From the cell containing the given text, extract its center point as (x, y) coordinate. 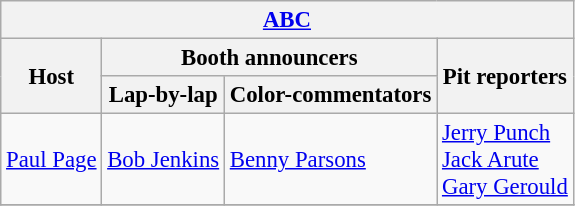
Color-commentators (330, 95)
Bob Jenkins (164, 160)
Host (52, 76)
Pit reporters (505, 76)
Benny Parsons (330, 160)
ABC (287, 20)
Paul Page (52, 160)
Booth announcers (270, 58)
Jerry Punch Jack Arute Gary Gerould (505, 160)
Lap-by-lap (164, 95)
